Return the [x, y] coordinate for the center point of the cell that contains the specified text.  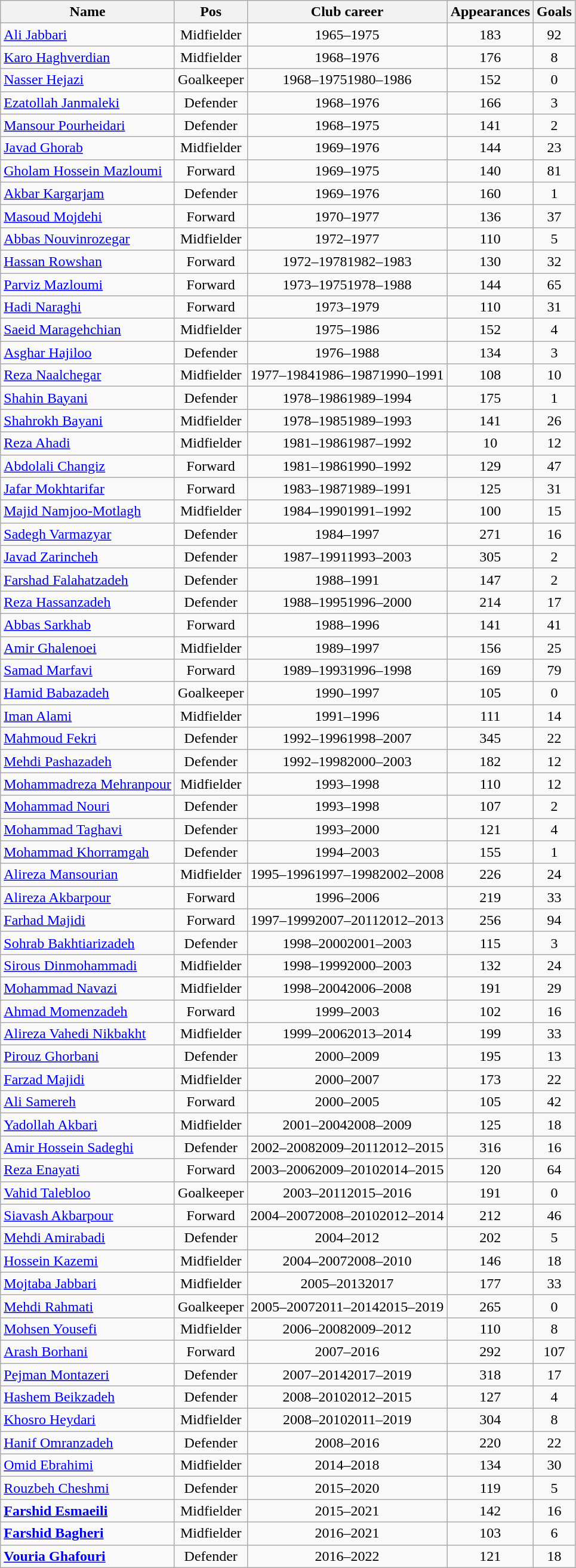
129 [490, 466]
Iman Alami [88, 716]
173 [490, 1079]
166 [490, 103]
1987–19911993–2003 [347, 557]
1992–19961998–2007 [347, 739]
Rouzbeh Cheshmi [88, 1488]
Vouria Ghafouri [88, 1556]
Alireza Akbarpour [88, 897]
220 [490, 1443]
226 [490, 875]
Alireza Vahedi Nikbakht [88, 1034]
111 [490, 716]
1992–19982000–2003 [347, 761]
Parviz Mazloumi [88, 285]
Mehdi Pashazadeh [88, 761]
6 [555, 1533]
Club career [347, 12]
182 [490, 761]
1965–1975 [347, 35]
Pirouz Ghorbani [88, 1057]
30 [555, 1465]
Hossein Kazemi [88, 1261]
1972–1977 [347, 239]
108 [490, 375]
176 [490, 57]
1994–2003 [347, 852]
1993–2000 [347, 829]
147 [490, 579]
Amir Hossein Sadeghi [88, 1147]
Mohammad Khorramgah [88, 852]
214 [490, 602]
304 [490, 1420]
271 [490, 534]
1998–20042006–2008 [347, 988]
1989–19931996–1998 [347, 671]
Sohrab Bakhtiarizadeh [88, 943]
Ali Jabbari [88, 35]
Shahrokh Bayani [88, 421]
Reza Naalchegar [88, 375]
64 [555, 1170]
256 [490, 920]
1981–19861990–1992 [347, 466]
Ezatollah Janmaleki [88, 103]
1991–1996 [347, 716]
2008–20102012–2015 [347, 1397]
1981–19861987–1992 [347, 443]
Pejman Montazeri [88, 1374]
160 [490, 193]
1998–19992000–2003 [347, 965]
2000–2009 [347, 1057]
32 [555, 261]
Farhad Majidi [88, 920]
Farzad Majidi [88, 1079]
1997–19992007–20112012–2013 [347, 920]
14 [555, 716]
2004–2012 [347, 1238]
Arash Borhani [88, 1351]
2014–2018 [347, 1465]
1990–1997 [347, 693]
Sadegh Varmazyar [88, 534]
140 [490, 171]
169 [490, 671]
Mohammad Nouri [88, 807]
212 [490, 1215]
Shahin Bayani [88, 398]
Javad Zarincheh [88, 557]
15 [555, 511]
37 [555, 216]
Mahmoud Fekri [88, 739]
2007–20142017–2019 [347, 1374]
2000–2007 [347, 1079]
81 [555, 171]
42 [555, 1102]
146 [490, 1261]
Omid Ebrahimi [88, 1465]
1998–20002001–2003 [347, 943]
Asghar Hajiloo [88, 353]
Sirous Dinmohammadi [88, 965]
Amir Ghalenoei [88, 647]
316 [490, 1147]
Ali Samereh [88, 1102]
Abdolali Changiz [88, 466]
1989–1997 [347, 647]
Mansour Pourheidari [88, 125]
Pos [211, 12]
Majid Namjoo-Motlagh [88, 511]
Saeid Maragehchian [88, 330]
100 [490, 511]
Farshid Esmaeili [88, 1511]
1999–20062013–2014 [347, 1034]
2008–2016 [347, 1443]
2003–20062009–20102014–2015 [347, 1170]
1973–1979 [347, 307]
142 [490, 1511]
Name [88, 12]
132 [490, 965]
Abbas Sarkhab [88, 625]
345 [490, 739]
2016–2022 [347, 1556]
Hamid Babazadeh [88, 693]
103 [490, 1533]
79 [555, 671]
2015–2020 [347, 1488]
92 [555, 35]
2015–2021 [347, 1511]
25 [555, 647]
2001–20042008–2009 [347, 1125]
1978–19861989–1994 [347, 398]
2008–20102011–2019 [347, 1420]
1984–19901991–1992 [347, 511]
136 [490, 216]
202 [490, 1238]
183 [490, 35]
Javad Ghorab [88, 148]
Akbar Kargarjam [88, 193]
2005–20132017 [347, 1283]
Hanif Omranzadeh [88, 1443]
Goals [555, 12]
1988–1996 [347, 625]
94 [555, 920]
2006–20082009–2012 [347, 1329]
119 [490, 1488]
Reza Hassanzadeh [88, 602]
1976–1988 [347, 353]
Gholam Hossein Mazloumi [88, 171]
115 [490, 943]
1999–2003 [347, 1011]
1983–19871989–1991 [347, 489]
2005–20072011–20142015–2019 [347, 1306]
13 [555, 1057]
1988–1991 [347, 579]
Reza Ahadi [88, 443]
Ahmad Momenzadeh [88, 1011]
1968–1975 [347, 125]
318 [490, 1374]
Mohammad Taghavi [88, 829]
195 [490, 1057]
2002–20082009–20112012–2015 [347, 1147]
47 [555, 466]
Vahid Talebloo [88, 1193]
Siavash Akbarpour [88, 1215]
Masoud Mojdehi [88, 216]
Mohsen Yousefi [88, 1329]
Mohammadreza Mehranpour [88, 784]
127 [490, 1397]
Khosro Heydari [88, 1420]
Reza Enayati [88, 1170]
29 [555, 988]
130 [490, 261]
120 [490, 1170]
2003–20112015–2016 [347, 1193]
1996–2006 [347, 897]
1984–1997 [347, 534]
Karo Haghverdian [88, 57]
2004–20072008–2010 [347, 1261]
26 [555, 421]
1969–1975 [347, 171]
199 [490, 1034]
Mohammad Navazi [88, 988]
23 [555, 148]
305 [490, 557]
175 [490, 398]
65 [555, 285]
1995–19961997–19982002–2008 [347, 875]
1988–19951996–2000 [347, 602]
1978–19851989–1993 [347, 421]
Appearances [490, 12]
2016–2021 [347, 1533]
102 [490, 1011]
Hadi Naraghi [88, 307]
292 [490, 1351]
1975–1986 [347, 330]
Mehdi Amirabadi [88, 1238]
Mehdi Rahmati [88, 1306]
177 [490, 1283]
2007–2016 [347, 1351]
2004–20072008–20102012–2014 [347, 1215]
Nasser Hejazi [88, 80]
155 [490, 852]
Mojtaba Jabbari [88, 1283]
1972–19781982–1983 [347, 261]
265 [490, 1306]
Samad Marfavi [88, 671]
Hassan Rowshan [88, 261]
1977–19841986–19871990–1991 [347, 375]
1970–1977 [347, 216]
2000–2005 [347, 1102]
156 [490, 647]
1973–19751978–1988 [347, 285]
Alireza Mansourian [88, 875]
46 [555, 1215]
Farshid Bagheri [88, 1533]
Farshad Falahatzadeh [88, 579]
219 [490, 897]
Hashem Beikzadeh [88, 1397]
41 [555, 625]
Abbas Nouvinrozegar [88, 239]
Yadollah Akbari [88, 1125]
1968–19751980–1986 [347, 80]
Jafar Mokhtarifar [88, 489]
